From the cell containing the given text, extract its center point as [X, Y] coordinate. 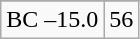
BC –15.0 [52, 20]
56 [122, 20]
